Extract the [x, y] coordinate from the center of the cell holding the provided text.  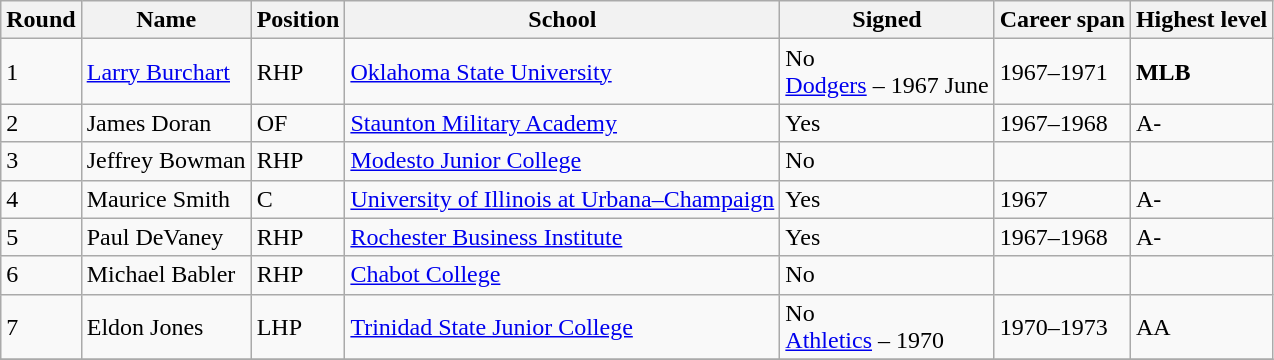
Name [166, 20]
Signed [887, 20]
2 [41, 123]
Larry Burchart [166, 72]
Rochester Business Institute [562, 237]
Modesto Junior College [562, 161]
6 [41, 275]
Paul DeVaney [166, 237]
MLB [1201, 72]
Oklahoma State University [562, 72]
Career span [1062, 20]
C [298, 199]
5 [41, 237]
Chabot College [562, 275]
Jeffrey Bowman [166, 161]
Position [298, 20]
University of Illinois at Urbana–Champaign [562, 199]
Eldon Jones [166, 326]
1970–1973 [1062, 326]
OF [298, 123]
Highest level [1201, 20]
1967–1971 [1062, 72]
7 [41, 326]
Maurice Smith [166, 199]
Staunton Military Academy [562, 123]
NoAthletics – 1970 [887, 326]
James Doran [166, 123]
NoDodgers – 1967 June [887, 72]
Trinidad State Junior College [562, 326]
AA [1201, 326]
1967 [1062, 199]
4 [41, 199]
LHP [298, 326]
1 [41, 72]
School [562, 20]
Round [41, 20]
3 [41, 161]
Michael Babler [166, 275]
